Return the [x, y] coordinate for the center point of the cell that contains the specified text.  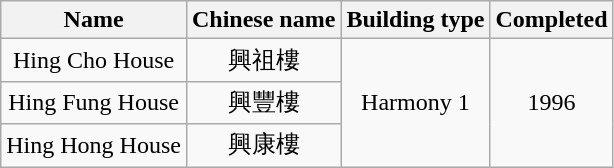
Hing Hong House [94, 146]
興祖樓 [263, 60]
Name [94, 20]
興豐樓 [263, 102]
興康樓 [263, 146]
Hing Fung House [94, 102]
1996 [552, 103]
Harmony 1 [416, 103]
Building type [416, 20]
Hing Cho House [94, 60]
Completed [552, 20]
Chinese name [263, 20]
